Return [x, y] of the center of cell containing provided text 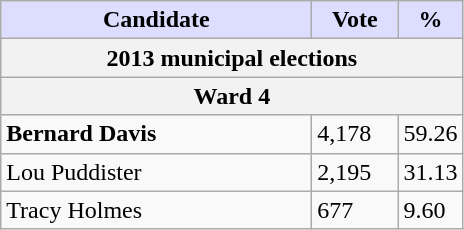
59.26 [430, 134]
Vote [355, 20]
2013 municipal elections [232, 58]
2,195 [355, 172]
9.60 [430, 210]
Bernard Davis [156, 134]
Tracy Holmes [156, 210]
Candidate [156, 20]
4,178 [355, 134]
Ward 4 [232, 96]
677 [355, 210]
% [430, 20]
31.13 [430, 172]
Lou Puddister [156, 172]
